Return the (X, Y) coordinate for the center point of the cell that contains the specified text.  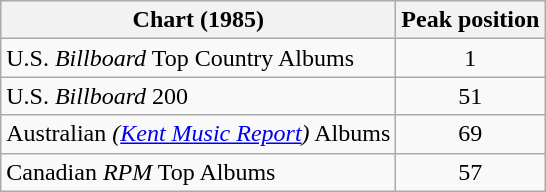
Chart (1985) (198, 20)
U.S. Billboard Top Country Albums (198, 58)
Canadian RPM Top Albums (198, 172)
51 (470, 96)
Peak position (470, 20)
1 (470, 58)
57 (470, 172)
U.S. Billboard 200 (198, 96)
Australian (Kent Music Report) Albums (198, 134)
69 (470, 134)
